Return [X, Y] of the center of cell containing provided text 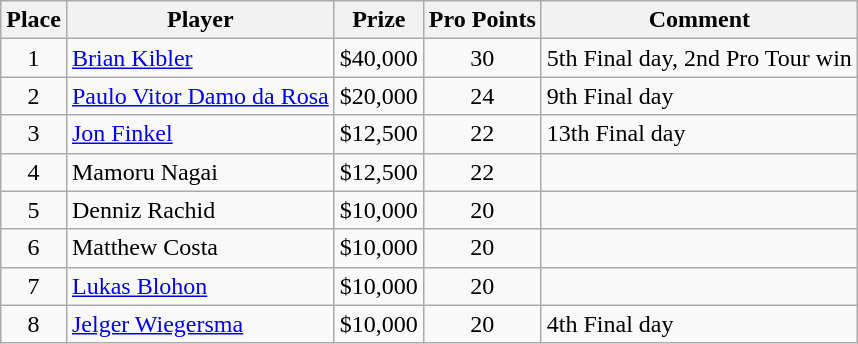
$40,000 [378, 58]
Paulo Vitor Damo da Rosa [200, 96]
Mamoru Nagai [200, 172]
3 [34, 134]
Jelger Wiegersma [200, 324]
Lukas Blohon [200, 286]
Denniz Rachid [200, 210]
9th Final day [699, 96]
1 [34, 58]
5th Final day, 2nd Pro Tour win [699, 58]
4th Final day [699, 324]
Place [34, 20]
13th Final day [699, 134]
24 [482, 96]
$20,000 [378, 96]
Prize [378, 20]
7 [34, 286]
Player [200, 20]
2 [34, 96]
6 [34, 248]
30 [482, 58]
5 [34, 210]
4 [34, 172]
Jon Finkel [200, 134]
Brian Kibler [200, 58]
Comment [699, 20]
Matthew Costa [200, 248]
Pro Points [482, 20]
8 [34, 324]
